Find where the given text appears and provide that cell's center as [X, Y] coordinate. 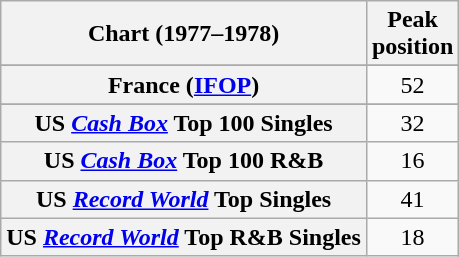
16 [412, 161]
US Record World Top R&B Singles [184, 237]
US Cash Box Top 100 Singles [184, 123]
32 [412, 123]
52 [412, 85]
Peakposition [412, 34]
US Record World Top Singles [184, 199]
Chart (1977–1978) [184, 34]
41 [412, 199]
France (IFOP) [184, 85]
18 [412, 237]
US Cash Box Top 100 R&B [184, 161]
